Detect which cell encompasses the target text, then output its [x, y] center coordinate. 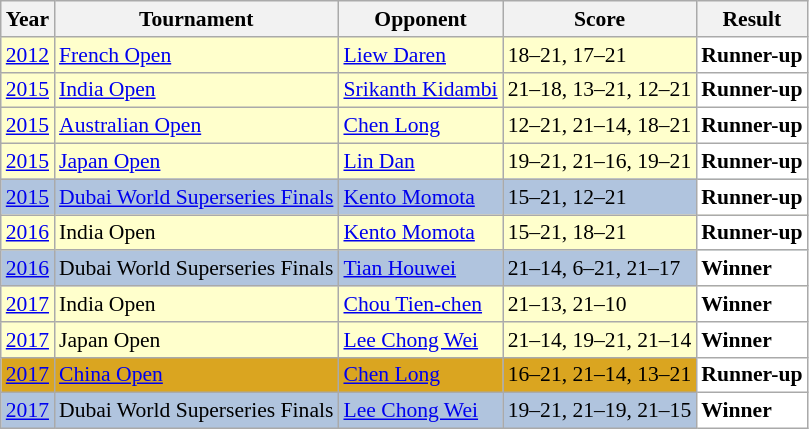
19–21, 21–16, 19–21 [600, 162]
Opponent [420, 19]
Score [600, 19]
15–21, 12–21 [600, 197]
Year [28, 19]
French Open [196, 55]
21–18, 13–21, 12–21 [600, 90]
21–14, 19–21, 21–14 [600, 340]
21–13, 21–10 [600, 304]
Liew Daren [420, 55]
Australian Open [196, 126]
16–21, 21–14, 13–21 [600, 375]
Srikanth Kidambi [420, 90]
Chou Tien-chen [420, 304]
Tournament [196, 19]
12–21, 21–14, 18–21 [600, 126]
15–21, 18–21 [600, 233]
19–21, 21–19, 21–15 [600, 411]
2012 [28, 55]
Lin Dan [420, 162]
18–21, 17–21 [600, 55]
Tian Houwei [420, 269]
China Open [196, 375]
21–14, 6–21, 21–17 [600, 269]
Result [752, 19]
